Detect which cell encompasses the target text, then output its [X, Y] center coordinate. 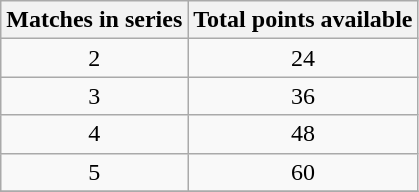
60 [303, 172]
36 [303, 96]
4 [94, 134]
2 [94, 58]
48 [303, 134]
24 [303, 58]
5 [94, 172]
3 [94, 96]
Total points available [303, 20]
Matches in series [94, 20]
